Detect which cell encompasses the target text, then output its (X, Y) center coordinate. 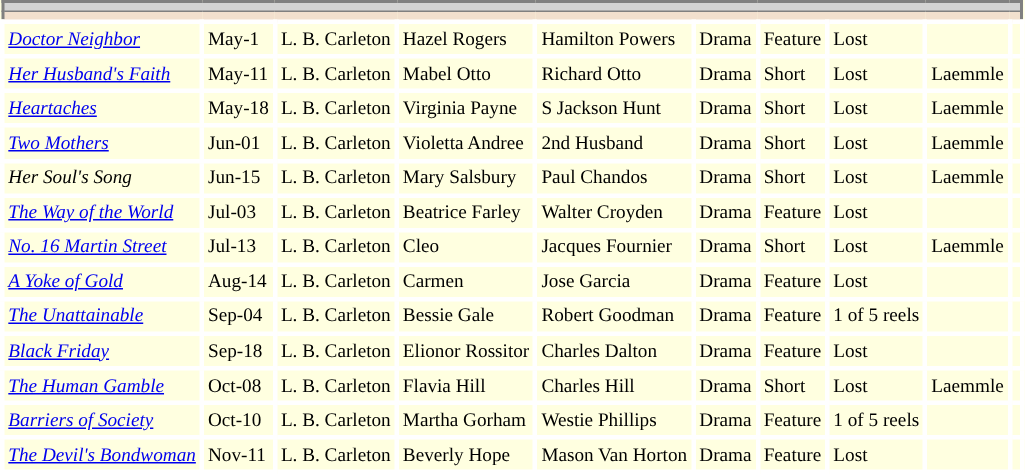
Jul-03 (238, 212)
The Human Gamble (102, 386)
Mabel Otto (466, 74)
Beatrice Farley (466, 212)
Jun-01 (238, 144)
Jose Garcia (614, 282)
Sep-18 (238, 352)
A Yoke of Gold (102, 282)
Richard Otto (614, 74)
Walter Croyden (614, 212)
Carmen (466, 282)
Paul Chandos (614, 178)
Black Friday (102, 352)
Hamilton Powers (614, 40)
Jul-13 (238, 248)
Two Mothers (102, 144)
Barriers of Society (102, 420)
Robert Goodman (614, 316)
Sep-04 (238, 316)
Beverly Hope (466, 456)
The Devil's Bondwoman (102, 456)
Virginia Payne (466, 108)
Martha Gorham (466, 420)
Charles Dalton (614, 352)
Jun-15 (238, 178)
No. 16 Martin Street (102, 248)
Oct-10 (238, 420)
Jacques Fournier (614, 248)
Heartaches (102, 108)
May-11 (238, 74)
Mary Salsbury (466, 178)
The Unattainable (102, 316)
The Way of the World (102, 212)
May-1 (238, 40)
Hazel Rogers (466, 40)
Violetta Andree (466, 144)
Aug-14 (238, 282)
Mason Van Horton (614, 456)
Doctor Neighbor (102, 40)
Nov-11 (238, 456)
Her Soul's Song (102, 178)
Cleo (466, 248)
Elionor Rossitor (466, 352)
Bessie Gale (466, 316)
Her Husband's Faith (102, 74)
Westie Phillips (614, 420)
Flavia Hill (466, 386)
2nd Husband (614, 144)
Charles Hill (614, 386)
S Jackson Hunt (614, 108)
May-18 (238, 108)
Oct-08 (238, 386)
